For the text-containing cell, return its midpoint in (X, Y) coordinate format. 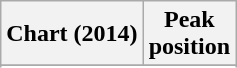
Chart (2014) (72, 34)
Peakposition (189, 34)
